Return the [x, y] coordinate for the center point of the cell that contains the specified text.  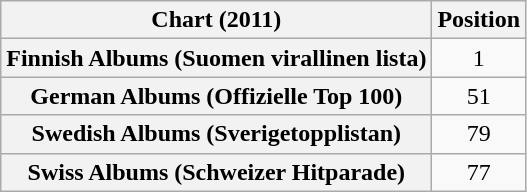
Position [479, 20]
German Albums (Offizielle Top 100) [216, 96]
79 [479, 134]
Swedish Albums (Sverigetopplistan) [216, 134]
77 [479, 172]
Finnish Albums (Suomen virallinen lista) [216, 58]
1 [479, 58]
51 [479, 96]
Chart (2011) [216, 20]
Swiss Albums (Schweizer Hitparade) [216, 172]
